From the cell containing the given text, extract its center point as [x, y] coordinate. 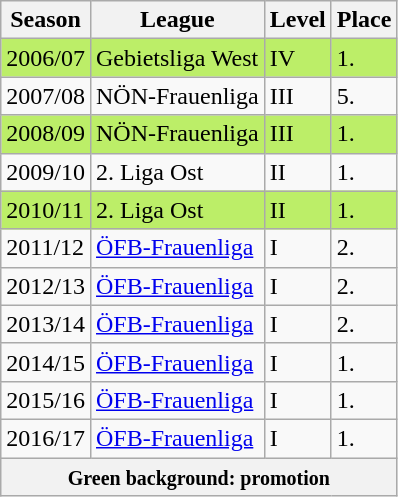
League [177, 20]
5. [364, 96]
Season [46, 20]
2010/11 [46, 210]
2013/14 [46, 324]
2008/09 [46, 134]
2007/08 [46, 96]
Level [298, 20]
2016/17 [46, 438]
2014/15 [46, 362]
2015/16 [46, 400]
2009/10 [46, 172]
Green background: promotion [199, 477]
Place [364, 20]
Gebietsliga West [177, 58]
2012/13 [46, 286]
2006/07 [46, 58]
2011/12 [46, 248]
IV [298, 58]
